Locate the cell with the specified text and output its (x, y) center coordinate. 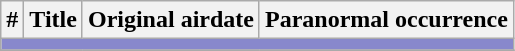
Paranormal occurrence (386, 20)
Title (54, 20)
# (12, 20)
Original airdate (170, 20)
